Find where the given text appears and provide that cell's center as [x, y] coordinate. 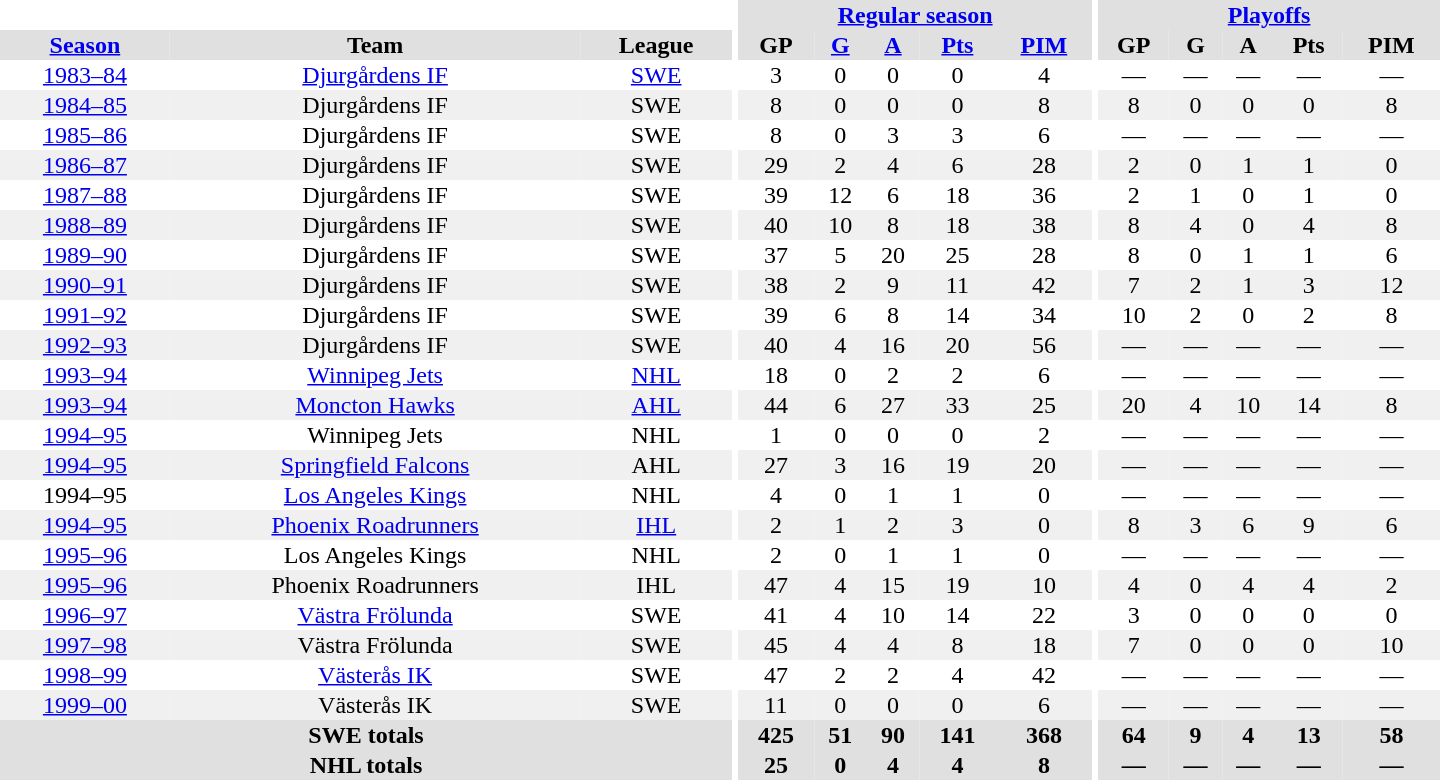
51 [840, 735]
44 [776, 405]
56 [1044, 345]
1986–87 [85, 165]
League [656, 45]
1996–97 [85, 615]
1997–98 [85, 645]
1983–84 [85, 75]
90 [894, 735]
141 [957, 735]
13 [1309, 735]
33 [957, 405]
1988–89 [85, 225]
34 [1044, 315]
22 [1044, 615]
1989–90 [85, 255]
29 [776, 165]
1999–00 [85, 705]
368 [1044, 735]
36 [1044, 195]
1984–85 [85, 105]
SWE totals [366, 735]
Playoffs [1269, 15]
Season [85, 45]
64 [1134, 735]
15 [894, 585]
425 [776, 735]
1987–88 [85, 195]
5 [840, 255]
37 [776, 255]
NHL totals [366, 765]
41 [776, 615]
1990–91 [85, 285]
45 [776, 645]
Team [376, 45]
1991–92 [85, 315]
Regular season [916, 15]
Moncton Hawks [376, 405]
Springfield Falcons [376, 465]
58 [1392, 735]
1998–99 [85, 675]
1985–86 [85, 135]
1992–93 [85, 345]
